Capture the cell that displays the provided text and extract its (x, y) central coordinate. 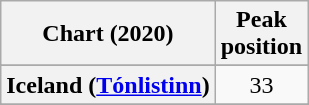
Iceland (Tónlistinn) (108, 85)
Peakposition (261, 34)
33 (261, 85)
Chart (2020) (108, 34)
